Determine the (x, y) coordinate at the center of the cell enclosing the given text.  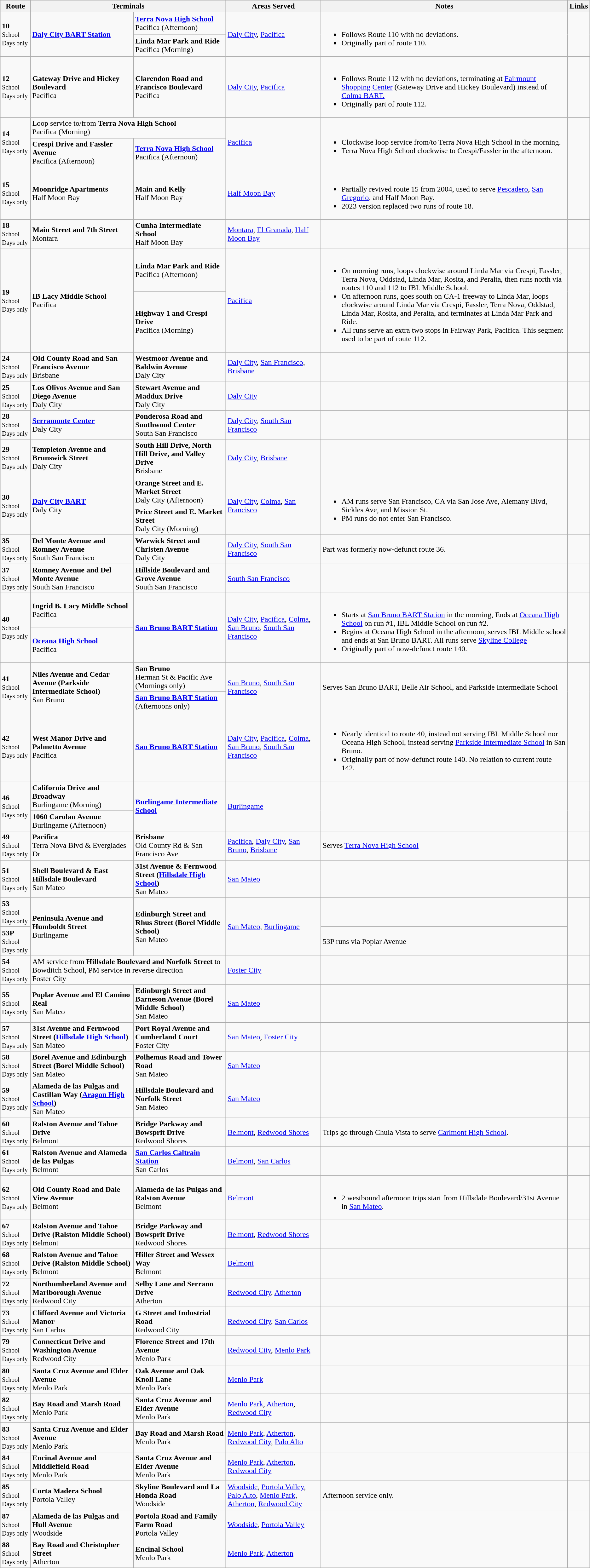
Redwood City, Menlo Park (273, 1350)
Woodside, Portola Valley, Palo Alto, Menlo Park, Atherton, Redwood City (273, 1495)
Shell Boulevard & East Hillsdale BoulevardSan Mateo (82, 879)
Port Royal Avenue and Cumberland CourtFoster City (180, 1037)
Daly City BARTDaly City (82, 506)
31st Avenue & Fernwood Street (Hillsdale High School)San Mateo (180, 879)
Daly City, San Francisco, Brisbane (273, 367)
Borel Avenue and Edinburgh Street (Borel Middle School)San Mateo (82, 1066)
Oak Avenue and Oak Knoll LaneMenlo Park (180, 1379)
Orange Street and E. Market StreetDaly City (Afternoon) (180, 491)
Linda Mar Park and RidePacifica (Morning) (180, 45)
Gateway Drive and Hickey BoulevardPacifica (82, 87)
Partially revived route 15 from 2004, used to serve Pescadero, San Gregorio, and Half Moon Bay.2023 version replaced two runs of route 18. (444, 193)
55School Days only (15, 1003)
Daly City (273, 396)
58School Days only (15, 1066)
San Mateo, Burlingame (273, 927)
Northumberland Avenue and Marlborough AvenueRedwood City (82, 1292)
Ingrid B. Lacy Middle SchoolPacifica (82, 611)
Connecticut Drive and Washington AvenueRedwood City (82, 1350)
Templeton Avenue and Brunswick StreetDaly City (82, 458)
79School Days only (15, 1350)
61School Days only (15, 1161)
2 westbound afternoon trips start from Hillsdale Boulevard/31st Avenue in San Mateo. (444, 1198)
Menlo Park, Atherton (273, 1554)
Follows Route 110 with no deviations.Originally part of route 110. (444, 34)
Notes (444, 6)
35School Days only (15, 549)
83School Days only (15, 1437)
51School Days only (15, 879)
40School Days only (15, 628)
Trips go through Chula Vista to serve Carlmont High School. (444, 1132)
Burlingame (273, 807)
57School Days only (15, 1037)
Part was formerly now-defunct route 36. (444, 549)
San Mateo, Foster City (273, 1037)
Burlingame Intermediate School (180, 807)
Moonridge ApartmentsHalf Moon Bay (82, 193)
Main Street and 7th StreetMontara (82, 234)
Woodside, Portola Valley (273, 1524)
IB Lacy Middle SchoolPacifica (82, 301)
Highway 1 and Crespi DrivePacifica (Morning) (180, 322)
Areas Served (273, 6)
24School Days only (15, 367)
Serramonte CenterDaly City (82, 425)
G Street and Industrial RoadRedwood City (180, 1321)
Cunha Intermediate SchoolHalf Moon Bay (180, 234)
42School Days only (15, 747)
10School Days only (15, 34)
Westmoor Avenue and Baldwin AvenueDaly City (180, 367)
Corta Madera SchoolPortola Valley (82, 1495)
Florence Street and 17th AvenueMenlo Park (180, 1350)
Linda Mar Park and RidePacifica (Afternoon) (180, 270)
Alameda de las Pulgas and Hull AvenueWoodside (82, 1524)
18School Days only (15, 234)
73School Days only (15, 1321)
Hillside Boulevard and Grove AvenueSouth San Francisco (180, 578)
Clockwise loop service from/to Terra Nova High School in the morning.Terra Nova High School clockwise to Crespi/Fassler in the afternoon. (444, 142)
Half Moon Bay (273, 193)
Hiller Street and Wessex WayBelmont (180, 1263)
Encinal Avenue and Middlefield RoadMenlo Park (82, 1466)
Clarendon Road and Francisco BoulevardPacifica (180, 87)
Foster City (273, 970)
Portola Road and Family Farm RoadPortola Valley (180, 1524)
West Manor Drive and Palmetto AvenuePacifica (82, 747)
85School Days only (15, 1495)
Polhemus Road and Tower RoadSan Mateo (180, 1066)
49School Days only (15, 846)
Daly City, Colma, San Francisco (273, 506)
Alameda de las Pulgas and Castillan Way (Aragon High School)San Mateo (82, 1099)
Warwick Street and Christen AvenueDaly City (180, 549)
San Carlos Caltrain StationSan Carlos (180, 1161)
San BrunoHerman St & Pacific Ave (Mornings only) (180, 677)
80School Days only (15, 1379)
Afternoon service only. (444, 1495)
Main and KellyHalf Moon Bay (180, 193)
Route (15, 6)
19School Days only (15, 301)
82School Days only (15, 1408)
Hillsdale Boulevard and Norfolk StreetSan Mateo (180, 1099)
37School Days only (15, 578)
62School Days only (15, 1198)
25School Days only (15, 396)
Links (579, 6)
54School Days only (15, 970)
Edinburgh Street and Barneson Avenue (Borel Middle School)San Mateo (180, 1003)
29School Days only (15, 458)
Edinburgh Street and Rhus Street (Borel Middle School)San Mateo (180, 927)
Redwood City, San Carlos (273, 1321)
41School Days only (15, 687)
31st Avenue and Fernwood Street (Hillsdale High School)San Mateo (82, 1037)
Ralston Avenue and Tahoe DriveBelmont (82, 1132)
Pacifica, Daly City, San Bruno, Brisbane (273, 846)
San Bruno, South San Francisco (273, 687)
Serves Terra Nova High School (444, 846)
Poplar Avenue and El Camino RealSan Mateo (82, 1003)
Belmont, San Carlos (273, 1161)
Los Olivos Avenue and San Diego AvenueDaly City (82, 396)
Ponderosa Road and Southwood CenterSouth San Francisco (180, 425)
28School Days only (15, 425)
Selby Lane and Serrano DriveAtherton (180, 1292)
12School Days only (15, 87)
AM service from Hillsdale Boulevard and Norfolk Street to Bowditch School, PM service in reverse direction Foster City (128, 970)
San Bruno BART Station(Afternoons only) (180, 702)
Alameda de las Pulgas and Ralston AvenueBelmont (180, 1198)
BrisbaneOld County Rd & San Francisco Ave (180, 846)
68School Days only (15, 1263)
Niles Avenue and Cedar Avenue (Parkside Intermediate School)San Bruno (82, 687)
Bay Road and Christopher StreetAtherton (82, 1554)
Daly City BART Station (82, 34)
60School Days only (15, 1132)
Crespi Drive and Fassler AvenuePacifica (Afternoon) (82, 152)
1060 Carolan AvenueBurlingame (Afternoon) (82, 821)
67School Days only (15, 1234)
Terminals (128, 6)
Daly City, Brisbane (273, 458)
59School Days only (15, 1099)
South San Francisco (273, 578)
Montara, El Granada, Half Moon Bay (273, 234)
15School Days only (15, 193)
14School Days only (15, 142)
California Drive and BroadwayBurlingame (Morning) (82, 796)
Menlo Park, Atherton, Redwood City, Palo Alto (273, 1437)
PacificaTerra Nova Blvd & Everglades Dr (82, 846)
Encinal SchoolMenlo Park (180, 1554)
Romney Avenue and Del Monte AvenueSouth San Francisco (82, 578)
84School Days only (15, 1466)
46School Days only (15, 807)
Skyline Boulevard and La Honda RoadWoodside (180, 1495)
Menlo Park (273, 1379)
53P runs via Poplar Avenue (444, 941)
Peninsula Avenue and Humboldt StreetBurlingame (82, 927)
72School Days only (15, 1292)
Oceana High SchoolPacifica (82, 645)
88School Days only (15, 1554)
Clifford Avenue and Victoria ManorSan Carlos (82, 1321)
Price Street and E. Market StreetDaly City (Morning) (180, 520)
Del Monte Avenue and Romney AvenueSouth San Francisco (82, 549)
Old County Road and San Francisco AvenueBrisbane (82, 367)
Loop service to/from Terra Nova High SchoolPacifica (Morning) (128, 128)
87School Days only (15, 1524)
Redwood City, Atherton (273, 1292)
Stewart Avenue and Maddux DriveDaly City (180, 396)
53PSchool Days only (15, 941)
Old County Road and Dale View AvenueBelmont (82, 1198)
South Hill Drive, North Hill Drive, and Valley DriveBrisbane (180, 458)
53School Days only (15, 912)
30School Days only (15, 506)
Serves San Bruno BART, Belle Air School, and Parkside Intermediate School (444, 687)
Ralston Avenue and Alameda de las PulgasBelmont (82, 1161)
AM runs serve San Francisco, CA via San Jose Ave, Alemany Blvd, Sickles Ave, and Mission St.PM runs do not enter San Francisco. (444, 506)
